Return the (x, y) coordinate for the center point of the cell that contains the specified text.  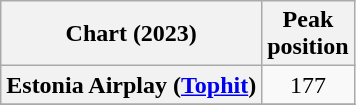
Chart (2023) (132, 34)
Estonia Airplay (Tophit) (132, 85)
177 (308, 85)
Peak position (308, 34)
